Output the [x, y] coordinate of the center of the cell containing the given text.  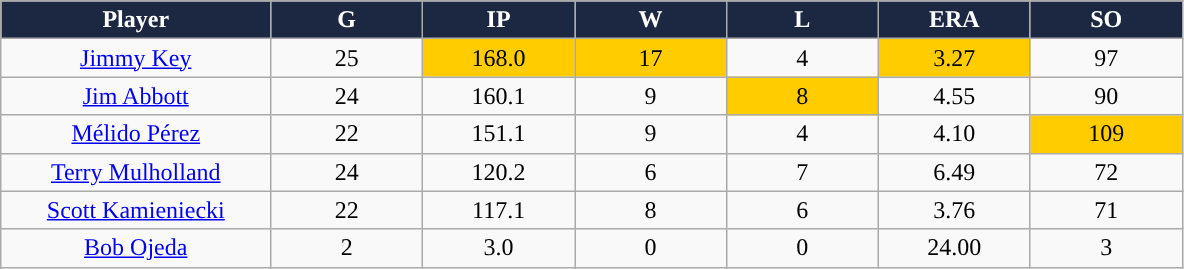
ERA [954, 20]
160.1 [499, 96]
24.00 [954, 248]
IP [499, 20]
G [347, 20]
168.0 [499, 58]
3.27 [954, 58]
Mélido Pérez [136, 134]
Player [136, 20]
17 [651, 58]
Jim Abbott [136, 96]
2 [347, 248]
72 [1106, 172]
3 [1106, 248]
L [802, 20]
Bob Ojeda [136, 248]
25 [347, 58]
Jimmy Key [136, 58]
W [651, 20]
Scott Kamieniecki [136, 210]
3.76 [954, 210]
3.0 [499, 248]
120.2 [499, 172]
6.49 [954, 172]
71 [1106, 210]
109 [1106, 134]
90 [1106, 96]
117.1 [499, 210]
151.1 [499, 134]
4.10 [954, 134]
7 [802, 172]
SO [1106, 20]
4.55 [954, 96]
Terry Mulholland [136, 172]
97 [1106, 58]
